Extract the (X, Y) coordinate from the center of the cell holding the provided text.  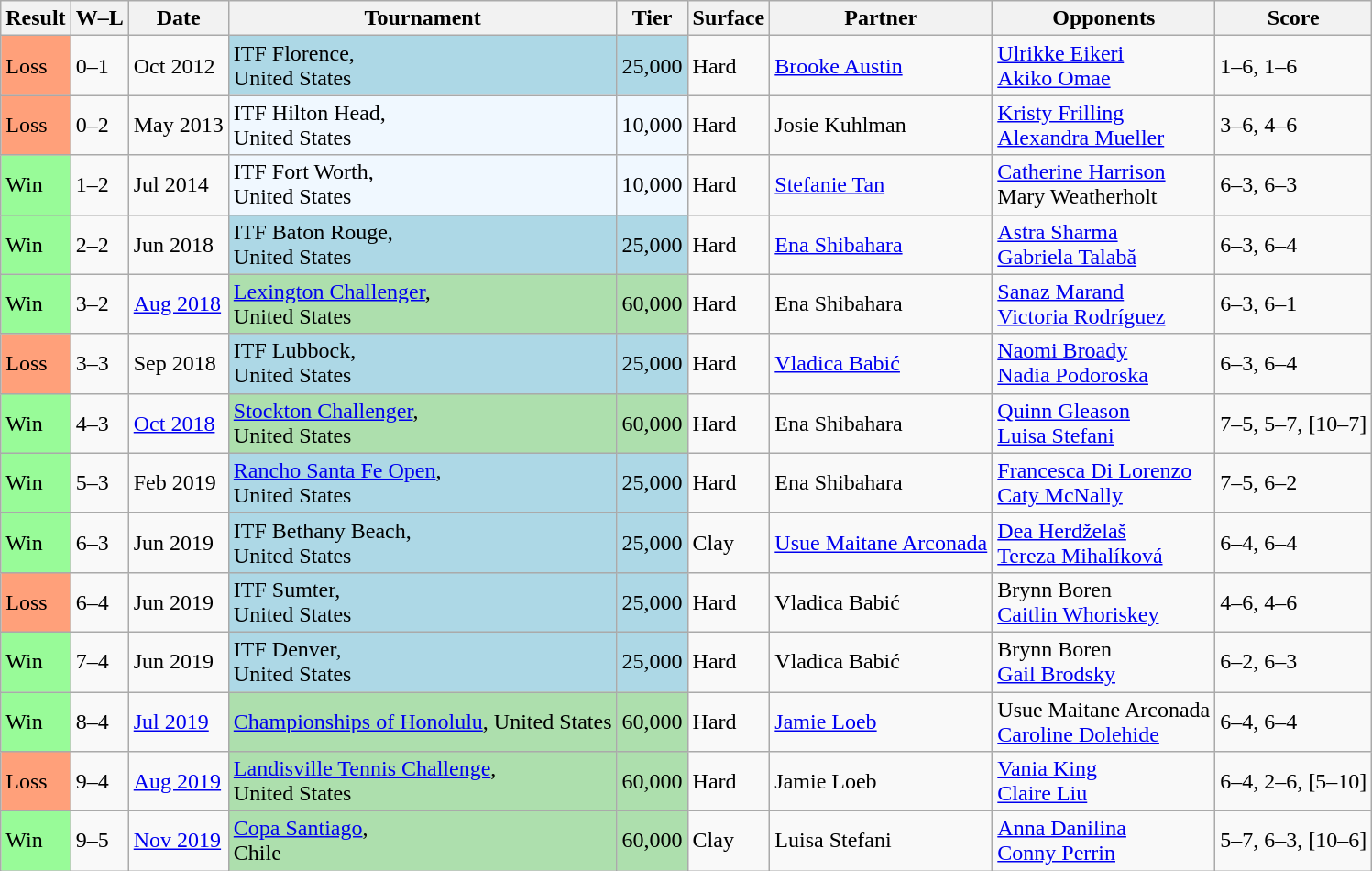
Jun 2018 (178, 244)
Tournament (423, 18)
ITF Baton Rouge, United States (423, 244)
3–6, 4–6 (1294, 125)
Ulrikke Eikeri Akiko Omae (1103, 66)
Aug 2019 (178, 781)
Francesca Di Lorenzo Caty McNally (1103, 482)
1–2 (99, 185)
9–5 (99, 842)
Score (1294, 18)
Jul 2019 (178, 721)
Result (36, 18)
Brooke Austin (882, 66)
Tier (653, 18)
ITF Hilton Head, United States (423, 125)
3–3 (99, 363)
Stockton Challenger, United States (423, 424)
Usue Maitane Arconada (882, 543)
Anna Danilina Conny Perrin (1103, 842)
ITF Fort Worth, United States (423, 185)
6–4, 2–6, [5–10] (1294, 781)
6–2, 6–3 (1294, 662)
Partner (882, 18)
6–3, 6–1 (1294, 304)
4–6, 4–6 (1294, 601)
Kristy Frilling Alexandra Mueller (1103, 125)
Oct 2012 (178, 66)
Sanaz Marand Victoria Rodríguez (1103, 304)
5–7, 6–3, [10–6] (1294, 842)
Feb 2019 (178, 482)
Vania King Claire Liu (1103, 781)
7–4 (99, 662)
Stefanie Tan (882, 185)
Date (178, 18)
ITF Sumter, United States (423, 601)
W–L (99, 18)
7–5, 5–7, [10–7] (1294, 424)
ITF Florence, United States (423, 66)
6–4 (99, 601)
Opponents (1103, 18)
0–1 (99, 66)
Quinn Gleason Luisa Stefani (1103, 424)
6–3, 6–3 (1294, 185)
May 2013 (178, 125)
0–2 (99, 125)
Luisa Stefani (882, 842)
8–4 (99, 721)
Brynn Boren Caitlin Whoriskey (1103, 601)
Lexington Challenger, United States (423, 304)
Copa Santiago, Chile (423, 842)
3–2 (99, 304)
Jul 2014 (178, 185)
2–2 (99, 244)
Sep 2018 (178, 363)
Oct 2018 (178, 424)
Aug 2018 (178, 304)
Astra Sharma Gabriela Talabă (1103, 244)
1–6, 1–6 (1294, 66)
ITF Lubbock, United States (423, 363)
ITF Bethany Beach, United States (423, 543)
4–3 (99, 424)
Dea Herdželaš Tereza Mihalíková (1103, 543)
Brynn Boren Gail Brodsky (1103, 662)
7–5, 6–2 (1294, 482)
Nov 2019 (178, 842)
Rancho Santa Fe Open, United States (423, 482)
ITF Denver, United States (423, 662)
Championships of Honolulu, United States (423, 721)
Josie Kuhlman (882, 125)
Surface (729, 18)
5–3 (99, 482)
Catherine Harrison Mary Weatherholt (1103, 185)
6–3 (99, 543)
Usue Maitane Arconada Caroline Dolehide (1103, 721)
9–4 (99, 781)
Landisville Tennis Challenge, United States (423, 781)
Naomi Broady Nadia Podoroska (1103, 363)
